Identify which cell holds the provided text, then report its (X, Y) central coordinate. 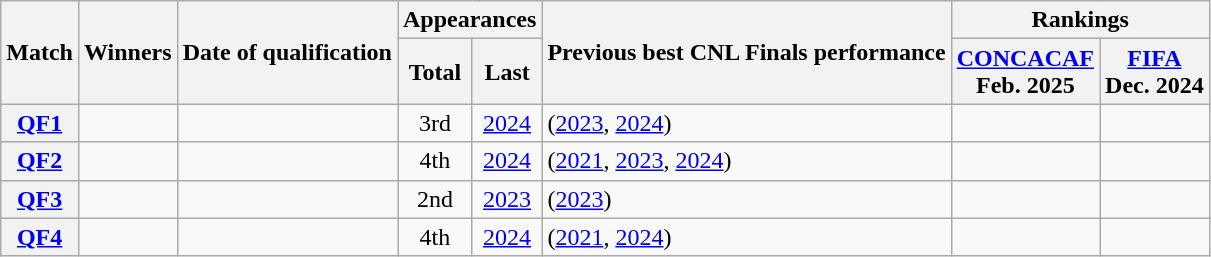
Match (40, 52)
3rd (436, 123)
QF3 (40, 199)
CONCACAFFeb. 2025 (1025, 72)
Total (436, 72)
QF2 (40, 161)
Date of qualification (287, 52)
(2021, 2024) (746, 237)
2nd (436, 199)
(2021, 2023, 2024) (746, 161)
Last (507, 72)
2023 (507, 199)
(2023, 2024) (746, 123)
QF4 (40, 237)
Appearances (470, 20)
(2023) (746, 199)
FIFADec. 2024 (1155, 72)
Previous best CNL Finals performance (746, 52)
Rankings (1080, 20)
QF1 (40, 123)
Winners (128, 52)
